Pinpoint the cell where the given text exists, returning its [X, Y] midpoint coordinate. 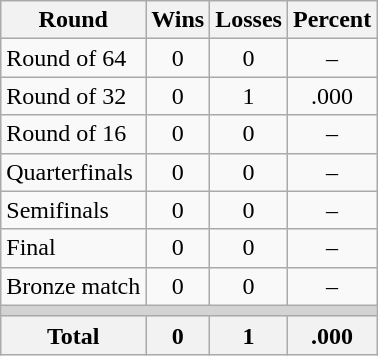
Round [74, 20]
Bronze match [74, 286]
Percent [332, 20]
Round of 64 [74, 58]
Semifinals [74, 210]
Round of 16 [74, 134]
Wins [178, 20]
Quarterfinals [74, 172]
Total [74, 335]
Round of 32 [74, 96]
Losses [249, 20]
Final [74, 248]
